Extract the [x, y] coordinate from the center of the cell holding the provided text.  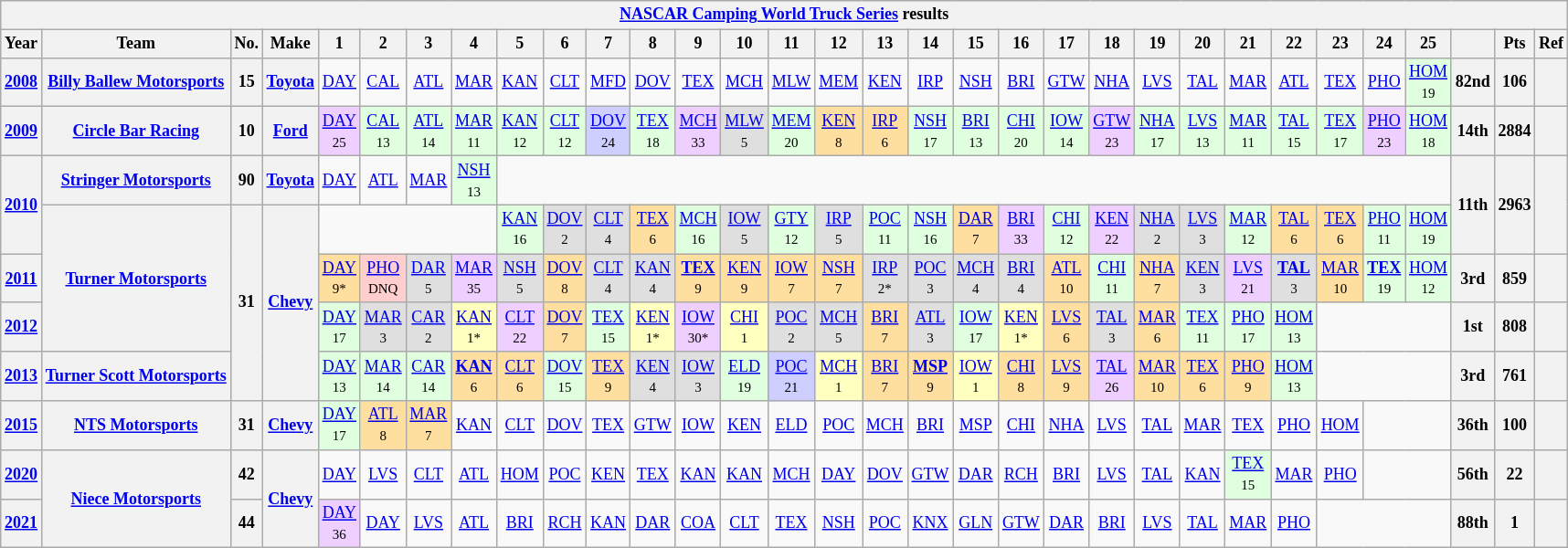
DAY9* [339, 279]
BRI4 [1022, 279]
IOW [698, 426]
Ref [1552, 44]
NSH17 [930, 132]
DAY36 [339, 523]
ELD19 [744, 376]
DAY25 [339, 132]
MCH5 [839, 327]
DOV2 [565, 229]
CLT12 [565, 132]
BRI33 [1022, 229]
Make [291, 44]
14 [930, 44]
DOV7 [565, 327]
82nd [1473, 82]
CAL [383, 82]
IOW14 [1066, 132]
KAN16 [519, 229]
KNX [930, 523]
GLN [976, 523]
POC11 [885, 229]
IOW17 [976, 327]
LVS3 [1202, 229]
NSH16 [930, 229]
44 [247, 523]
LVS21 [1248, 279]
24 [1384, 44]
NTS Motorsports [135, 426]
14th [1473, 132]
88th [1473, 523]
IRP6 [885, 132]
PHO23 [1384, 132]
PHODNQ [383, 279]
ATL8 [383, 426]
IOW30* [698, 327]
11th [1473, 205]
KAN6 [474, 376]
Year [22, 44]
Ford [291, 132]
Stringer Motorsports [135, 180]
DOV15 [565, 376]
KAN1* [474, 327]
Team [135, 44]
KEN8 [839, 132]
IOW1 [976, 376]
DAR7 [976, 229]
MAR7 [429, 426]
2963 [1515, 205]
MFD [609, 82]
8 [652, 44]
2008 [22, 82]
TEX19 [1384, 279]
CAR2 [429, 327]
POC3 [930, 279]
MCH33 [698, 132]
13 [885, 44]
1st [1473, 327]
CHI8 [1022, 376]
NSH13 [474, 180]
MSP9 [930, 376]
NASCAR Camping World Truck Series results [784, 15]
106 [1515, 82]
2012 [22, 327]
IRP [930, 82]
CLT6 [519, 376]
2884 [1515, 132]
ATL10 [1066, 279]
KEN3 [1202, 279]
GTY12 [791, 229]
56th [1473, 474]
CHI20 [1022, 132]
MCH1 [839, 376]
Billy Ballew Motorsports [135, 82]
KEN4 [652, 376]
TAL15 [1294, 132]
PHO11 [1384, 229]
KEN22 [1112, 229]
18 [1112, 44]
7 [609, 44]
2009 [22, 132]
NSH7 [839, 279]
9 [698, 44]
MEM [839, 82]
4 [474, 44]
19 [1158, 44]
DOV8 [565, 279]
No. [247, 44]
6 [565, 44]
IOW7 [791, 279]
3 [429, 44]
Circle Bar Racing [135, 132]
21 [1248, 44]
NHA2 [1158, 229]
PHO9 [1248, 376]
MAR14 [383, 376]
MAR35 [474, 279]
2 [383, 44]
2015 [22, 426]
808 [1515, 327]
MEM20 [791, 132]
ELD [791, 426]
KEN9 [744, 279]
90 [247, 180]
LVS9 [1066, 376]
DOV24 [609, 132]
2020 [22, 474]
100 [1515, 426]
CAL13 [383, 132]
BRI13 [976, 132]
HOM12 [1429, 279]
LVS13 [1202, 132]
MLW [791, 82]
CLT22 [519, 327]
CAR14 [429, 376]
GTW23 [1112, 132]
CHI12 [1066, 229]
25 [1429, 44]
CHI1 [744, 327]
COA [698, 523]
PHO17 [1248, 327]
KAN4 [652, 279]
MSP [976, 426]
16 [1022, 44]
859 [1515, 279]
KAN12 [519, 132]
IOW3 [698, 376]
DAR5 [429, 279]
11 [791, 44]
Niece Motorsports [135, 499]
CHI11 [1112, 279]
5 [519, 44]
12 [839, 44]
761 [1515, 376]
Turner Scott Motorsports [135, 376]
MCH4 [976, 279]
17 [1066, 44]
CHI [1022, 426]
POC2 [791, 327]
IRP5 [839, 229]
2011 [22, 279]
NHA7 [1158, 279]
TAL26 [1112, 376]
IOW5 [744, 229]
42 [247, 474]
2013 [22, 376]
20 [1202, 44]
Pts [1515, 44]
TEX17 [1340, 132]
MCH16 [698, 229]
NHA17 [1158, 132]
MAR3 [383, 327]
ATL14 [429, 132]
DAY13 [339, 376]
NSH5 [519, 279]
2010 [22, 205]
ATL3 [930, 327]
TEX11 [1202, 327]
TEX18 [652, 132]
MLW5 [744, 132]
2021 [22, 523]
Turner Motorsports [135, 278]
POC21 [791, 376]
MAR6 [1158, 327]
MAR12 [1248, 229]
36th [1473, 426]
IRP2* [885, 279]
HOM18 [1429, 132]
23 [1340, 44]
LVS6 [1066, 327]
TAL6 [1294, 229]
